Pinpoint the cell where the given text exists, returning its [X, Y] midpoint coordinate. 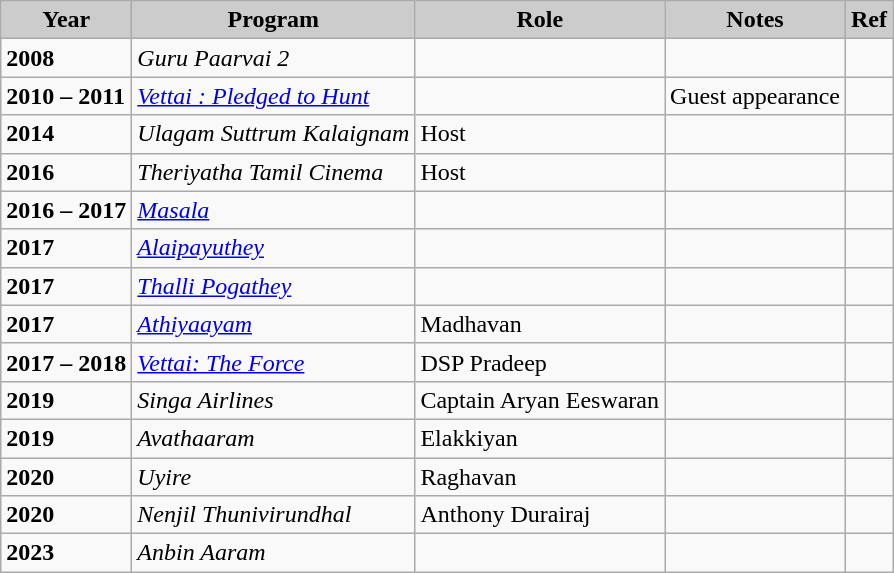
Avathaaram [274, 438]
2016 [66, 172]
2010 – 2011 [66, 96]
Thalli Pogathey [274, 286]
Raghavan [540, 477]
Athiyaayam [274, 324]
Ref [870, 20]
2008 [66, 58]
Masala [274, 210]
Ulagam Suttrum Kalaignam [274, 134]
Singa Airlines [274, 400]
Vettai : Pledged to Hunt [274, 96]
Theriyatha Tamil Cinema [274, 172]
Nenjil Thunivirundhal [274, 515]
2023 [66, 553]
Role [540, 20]
Vettai: The Force [274, 362]
Elakkiyan [540, 438]
Alaipayuthey [274, 248]
2017 – 2018 [66, 362]
Captain Aryan Eeswaran [540, 400]
Madhavan [540, 324]
Guest appearance [756, 96]
Program [274, 20]
Notes [756, 20]
Guru Paarvai 2 [274, 58]
Anthony Durairaj [540, 515]
2016 – 2017 [66, 210]
DSP Pradeep [540, 362]
2014 [66, 134]
Year [66, 20]
Anbin Aaram [274, 553]
Uyire [274, 477]
